Pinpoint the cell where the given text exists, returning its (X, Y) midpoint coordinate. 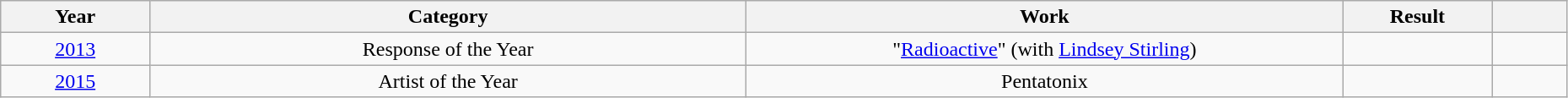
Year (76, 17)
2015 (76, 81)
"Radioactive" (with Lindsey Stirling) (1044, 49)
Pentatonix (1044, 81)
2013 (76, 49)
Work (1044, 17)
Category (449, 17)
Result (1417, 17)
Response of the Year (449, 49)
Artist of the Year (449, 81)
